Capture the cell that displays the provided text and extract its (x, y) central coordinate. 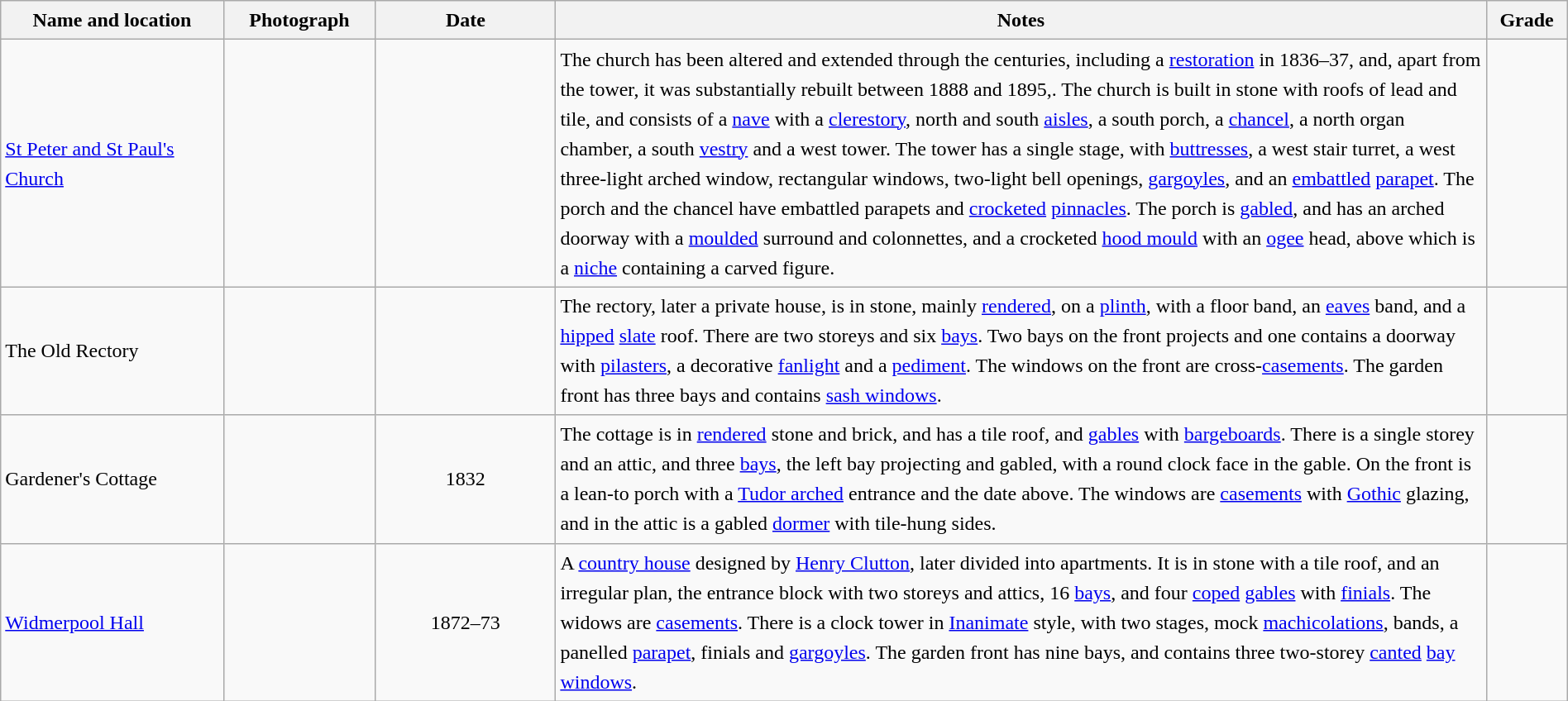
Gardener's Cottage (112, 479)
1832 (466, 479)
Grade (1527, 20)
Date (466, 20)
Photograph (299, 20)
Widmerpool Hall (112, 622)
The Old Rectory (112, 350)
1872–73 (466, 622)
Name and location (112, 20)
Notes (1021, 20)
St Peter and St Paul's Church (112, 164)
